Pinpoint the cell where the given text exists, returning its [x, y] midpoint coordinate. 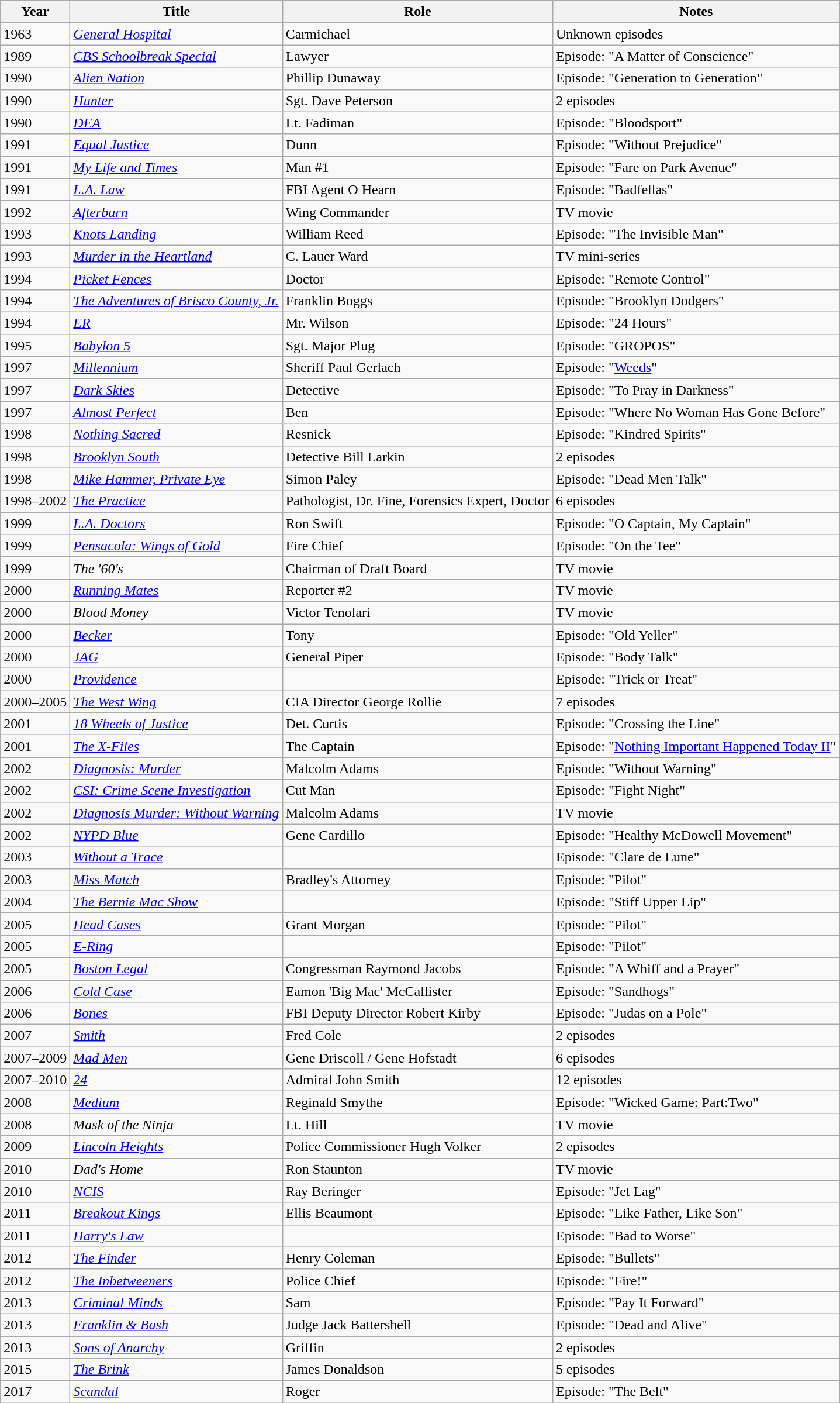
2009 [35, 1147]
Babylon 5 [177, 346]
Episode: "Crossing the Line" [696, 724]
Ellis Beaumont [417, 1214]
Episode: "A Whiff and a Prayer" [696, 968]
The West Wing [177, 702]
Episode: "Fare on Park Avenue" [696, 167]
Sheriff Paul Gerlach [417, 368]
Becker [177, 635]
Gene Cardillo [417, 835]
Dunn [417, 145]
1992 [35, 212]
12 episodes [696, 1080]
Harry's Law [177, 1236]
Wing Commander [417, 212]
Episode: "Dead and Alive" [696, 1325]
2004 [35, 902]
Episode: "Bloodsport" [696, 123]
1963 [35, 34]
L.A. Doctors [177, 523]
2007–2009 [35, 1058]
Phillip Dunaway [417, 78]
Episode: "GROPOS" [696, 346]
Ray Beringer [417, 1191]
Episode: "Trick or Treat" [696, 680]
CIA Director George Rollie [417, 702]
Lawyer [417, 56]
The Adventures of Brisco County, Jr. [177, 301]
Role [417, 12]
Knots Landing [177, 234]
Notes [696, 12]
Roger [417, 1392]
Dad's Home [177, 1169]
The Captain [417, 746]
1995 [35, 346]
Episode: "Judas on a Pole" [696, 1014]
Franklin & Bash [177, 1325]
Detective [417, 390]
Episode: "Clare de Lune" [696, 857]
Scandal [177, 1392]
The Inbetweeners [177, 1280]
Episode: "Without Prejudice" [696, 145]
24 [177, 1080]
Victor Tenolari [417, 612]
Cut Man [417, 791]
Fred Cole [417, 1036]
Congressman Raymond Jacobs [417, 968]
Episode: "Wicked Game: Part:Two" [696, 1102]
L.A. Law [177, 189]
Title [177, 12]
Picket Fences [177, 279]
1998–2002 [35, 501]
The Brink [177, 1370]
Police Commissioner Hugh Volker [417, 1147]
Episode: "To Pray in Darkness" [696, 390]
Sam [417, 1302]
Sgt. Major Plug [417, 346]
Fire Chief [417, 546]
Episode: "Kindred Spirits" [696, 435]
Episode: "Stiff Upper Lip" [696, 902]
FBI Agent O Hearn [417, 189]
Episode: "Dead Men Talk" [696, 479]
C. Lauer Ward [417, 256]
NYPD Blue [177, 835]
DEA [177, 123]
Man #1 [417, 167]
General Piper [417, 657]
Lt. Hill [417, 1125]
2015 [35, 1370]
Episode: "Brooklyn Dodgers" [696, 301]
Brooklyn South [177, 457]
2007 [35, 1036]
JAG [177, 657]
Eamon 'Big Mac' McCallister [417, 991]
Ben [417, 412]
William Reed [417, 234]
Murder in the Heartland [177, 256]
The Practice [177, 501]
NCIS [177, 1191]
Criminal Minds [177, 1302]
Episode: "Bad to Worse" [696, 1236]
Mask of the Ninja [177, 1125]
Episode: "Sandhogs" [696, 991]
Episode: "On the Tee" [696, 546]
Admiral John Smith [417, 1080]
2000–2005 [35, 702]
Mr. Wilson [417, 323]
The X-Files [177, 746]
Hunter [177, 101]
Mike Hammer, Private Eye [177, 479]
Almost Perfect [177, 412]
Episode: "The Belt" [696, 1392]
Ron Swift [417, 523]
Episode: "Fire!" [696, 1280]
Equal Justice [177, 145]
Episode: "O Captain, My Captain" [696, 523]
Episode: "Without Warning" [696, 768]
CSI: Crime Scene Investigation [177, 791]
Boston Legal [177, 968]
TV mini-series [696, 256]
Running Mates [177, 590]
Tony [417, 635]
Pathologist, Dr. Fine, Forensics Expert, Doctor [417, 501]
Police Chief [417, 1280]
Diagnosis Murder: Without Warning [177, 813]
Bradley's Attorney [417, 880]
Carmichael [417, 34]
5 episodes [696, 1370]
Sons of Anarchy [177, 1347]
Henry Coleman [417, 1258]
My Life and Times [177, 167]
Episode: "24 Hours" [696, 323]
1989 [35, 56]
Detective Bill Larkin [417, 457]
Reporter #2 [417, 590]
Alien Nation [177, 78]
Lt. Fadiman [417, 123]
Episode: "Generation to Generation" [696, 78]
James Donaldson [417, 1370]
18 Wheels of Justice [177, 724]
Simon Paley [417, 479]
Diagnosis: Murder [177, 768]
Judge Jack Battershell [417, 1325]
Blood Money [177, 612]
Griffin [417, 1347]
Episode: "Body Talk" [696, 657]
Cold Case [177, 991]
CBS Schoolbreak Special [177, 56]
Ron Staunton [417, 1169]
Pensacola: Wings of Gold [177, 546]
Nothing Sacred [177, 435]
General Hospital [177, 34]
Episode: "Weeds" [696, 368]
Chairman of Draft Board [417, 568]
Episode: "Fight Night" [696, 791]
Episode: "Like Father, Like Son" [696, 1214]
Year [35, 12]
Head Cases [177, 924]
Sgt. Dave Peterson [417, 101]
7 episodes [696, 702]
Reginald Smythe [417, 1102]
Doctor [417, 279]
The Finder [177, 1258]
Episode: "The Invisible Man" [696, 234]
Medium [177, 1102]
Episode: "Jet Lag" [696, 1191]
Unknown episodes [696, 34]
Bones [177, 1014]
Episode: "Bullets" [696, 1258]
Lincoln Heights [177, 1147]
Gene Driscoll / Gene Hofstadt [417, 1058]
2007–2010 [35, 1080]
Grant Morgan [417, 924]
Det. Curtis [417, 724]
Episode: "Healthy McDowell Movement" [696, 835]
The '60's [177, 568]
Miss Match [177, 880]
E-Ring [177, 946]
Millennium [177, 368]
Episode: "Where No Woman Has Gone Before" [696, 412]
Episode: "Old Yeller" [696, 635]
FBI Deputy Director Robert Kirby [417, 1014]
Breakout Kings [177, 1214]
Episode: "Nothing Important Happened Today II" [696, 746]
Dark Skies [177, 390]
ER [177, 323]
The Bernie Mac Show [177, 902]
Mad Men [177, 1058]
Providence [177, 680]
Resnick [417, 435]
Franklin Boggs [417, 301]
Episode: "Pay It Forward" [696, 1302]
Episode: "A Matter of Conscience" [696, 56]
Afterburn [177, 212]
Episode: "Badfellas" [696, 189]
Without a Trace [177, 857]
Smith [177, 1036]
2017 [35, 1392]
Episode: "Remote Control" [696, 279]
